Capture the cell that displays the provided text and extract its [x, y] central coordinate. 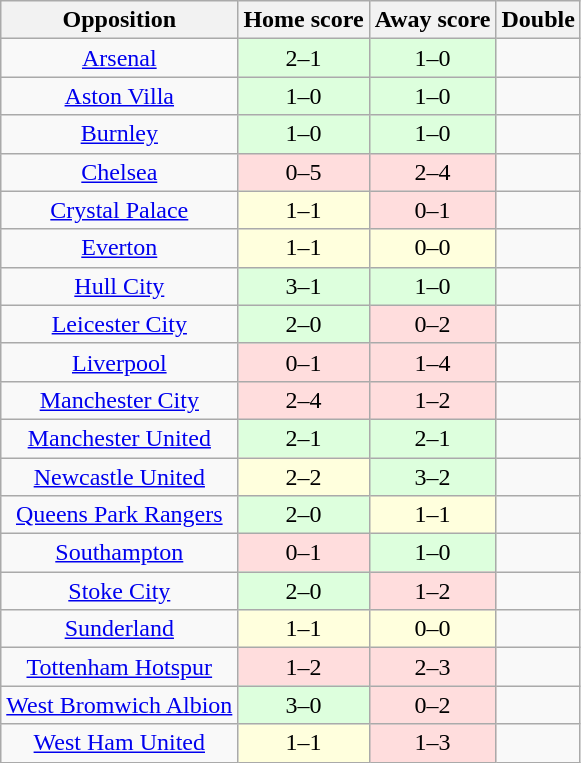
Manchester United [120, 438]
West Bromwich Albion [120, 705]
Queens Park Rangers [120, 515]
Hull City [120, 286]
3–2 [432, 477]
Newcastle United [120, 477]
West Ham United [120, 743]
Burnley [120, 134]
Sunderland [120, 629]
Tottenham Hotspur [120, 667]
Leicester City [120, 324]
Arsenal [120, 58]
Double [538, 20]
Away score [432, 20]
3–0 [304, 705]
3–1 [304, 286]
Opposition [120, 20]
0–5 [304, 172]
Manchester City [120, 400]
2–3 [432, 667]
Aston Villa [120, 96]
Crystal Palace [120, 210]
1–3 [432, 743]
1–4 [432, 362]
Liverpool [120, 362]
Chelsea [120, 172]
Stoke City [120, 591]
2–2 [304, 477]
Everton [120, 248]
Southampton [120, 553]
Home score [304, 20]
